Detect which cell encompasses the target text, then output its (x, y) center coordinate. 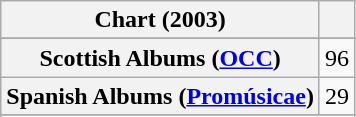
Chart (2003) (160, 20)
96 (336, 58)
Spanish Albums (Promúsicae) (160, 96)
29 (336, 96)
Scottish Albums (OCC) (160, 58)
